Scan for the cell matching the given text and deliver its [x, y] coordinate at center. 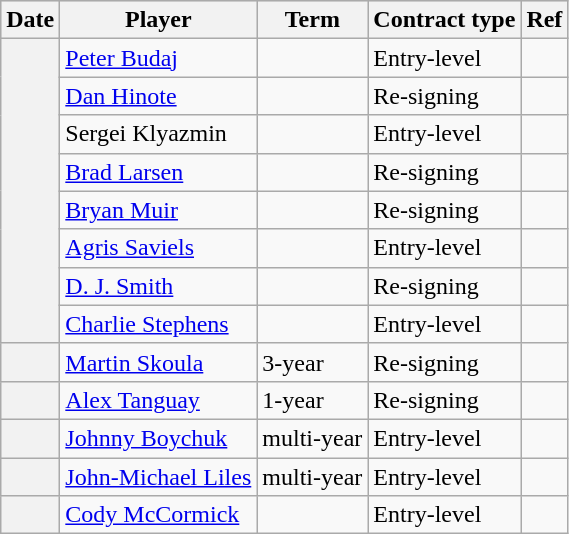
Martin Skoula [158, 362]
John-Michael Liles [158, 477]
D. J. Smith [158, 286]
Sergei Klyazmin [158, 134]
Alex Tanguay [158, 400]
1-year [312, 400]
Agris Saviels [158, 248]
Peter Budaj [158, 58]
Term [312, 20]
Ref [544, 20]
Johnny Boychuk [158, 438]
Brad Larsen [158, 172]
Dan Hinote [158, 96]
Bryan Muir [158, 210]
Cody McCormick [158, 515]
Player [158, 20]
Contract type [444, 20]
3-year [312, 362]
Date [30, 20]
Charlie Stephens [158, 324]
